Output the (X, Y) coordinate of the center of the cell containing the given text.  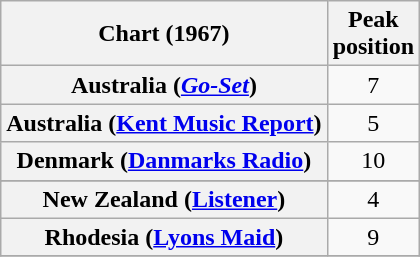
4 (373, 199)
10 (373, 161)
7 (373, 85)
5 (373, 123)
Denmark (Danmarks Radio) (164, 161)
Peakposition (373, 34)
Rhodesia (Lyons Maid) (164, 237)
New Zealand (Listener) (164, 199)
Australia (Kent Music Report) (164, 123)
Australia (Go-Set) (164, 85)
Chart (1967) (164, 34)
9 (373, 237)
